Find where the given text appears and provide that cell's center as (X, Y) coordinate. 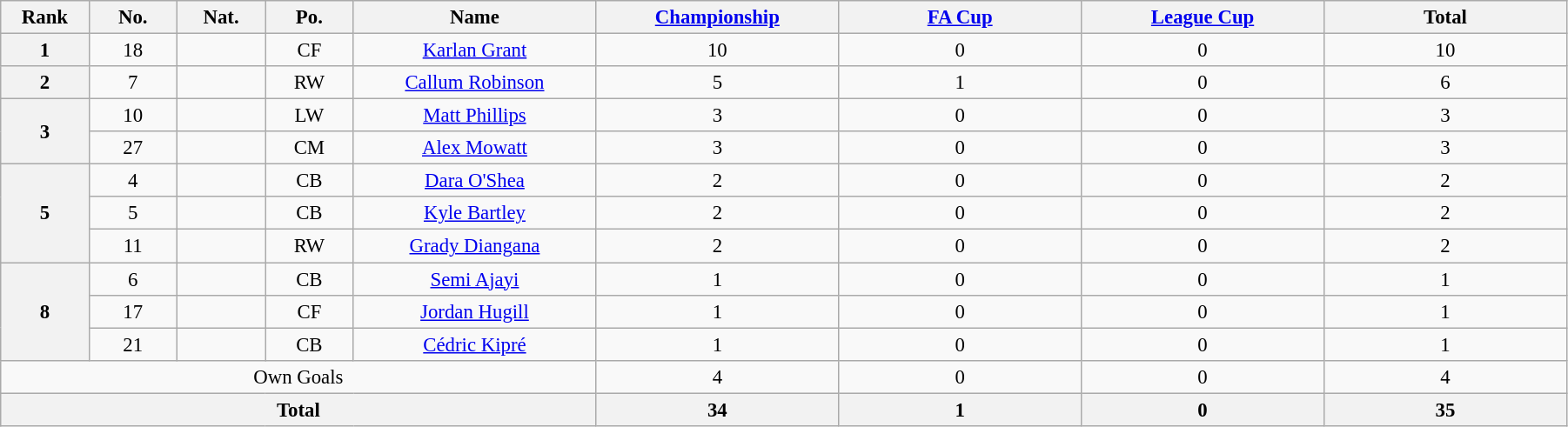
17 (132, 311)
League Cup (1203, 17)
Championship (717, 17)
18 (132, 50)
Own Goals (298, 377)
Callum Robinson (475, 83)
No. (132, 17)
FA Cup (961, 17)
34 (717, 410)
Cédric Kipré (475, 344)
Grady Diangana (475, 246)
Kyle Bartley (475, 213)
Rank (45, 17)
CM (310, 148)
Alex Mowatt (475, 148)
Matt Phillips (475, 116)
Semi Ajayi (475, 279)
35 (1444, 410)
Name (475, 17)
Karlan Grant (475, 50)
Dara O'Shea (475, 181)
Nat. (221, 17)
Po. (310, 17)
21 (132, 344)
27 (132, 148)
11 (132, 246)
8 (45, 311)
Jordan Hugill (475, 311)
LW (310, 116)
7 (132, 83)
